Pinpoint the cell where the given text exists, returning its [x, y] midpoint coordinate. 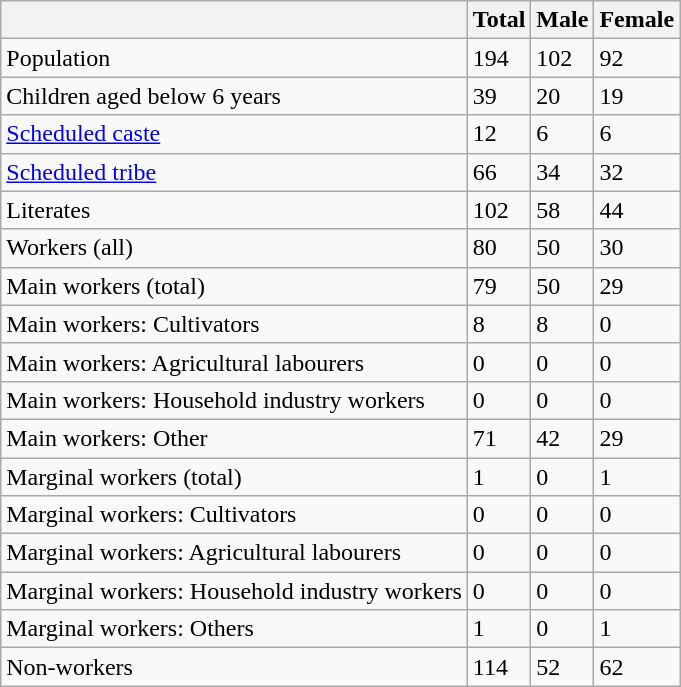
Main workers: Cultivators [234, 324]
Non-workers [234, 667]
Total [499, 20]
Scheduled caste [234, 134]
20 [562, 96]
194 [499, 58]
Female [637, 20]
Main workers (total) [234, 286]
Children aged below 6 years [234, 96]
62 [637, 667]
Marginal workers (total) [234, 477]
80 [499, 248]
114 [499, 667]
66 [499, 172]
42 [562, 438]
Main workers: Other [234, 438]
Scheduled tribe [234, 172]
Population [234, 58]
Literates [234, 210]
34 [562, 172]
71 [499, 438]
39 [499, 96]
44 [637, 210]
Marginal workers: Cultivators [234, 515]
19 [637, 96]
Main workers: Household industry workers [234, 400]
30 [637, 248]
Workers (all) [234, 248]
92 [637, 58]
32 [637, 172]
Male [562, 20]
Marginal workers: Others [234, 629]
Marginal workers: Household industry workers [234, 591]
58 [562, 210]
79 [499, 286]
Marginal workers: Agricultural labourers [234, 553]
12 [499, 134]
52 [562, 667]
Main workers: Agricultural labourers [234, 362]
